Return the (X, Y) coordinate for the center point of the cell that contains the specified text.  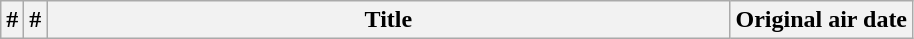
Original air date (822, 20)
Title (388, 20)
